Extract the [x, y] coordinate from the center of the cell holding the provided text.  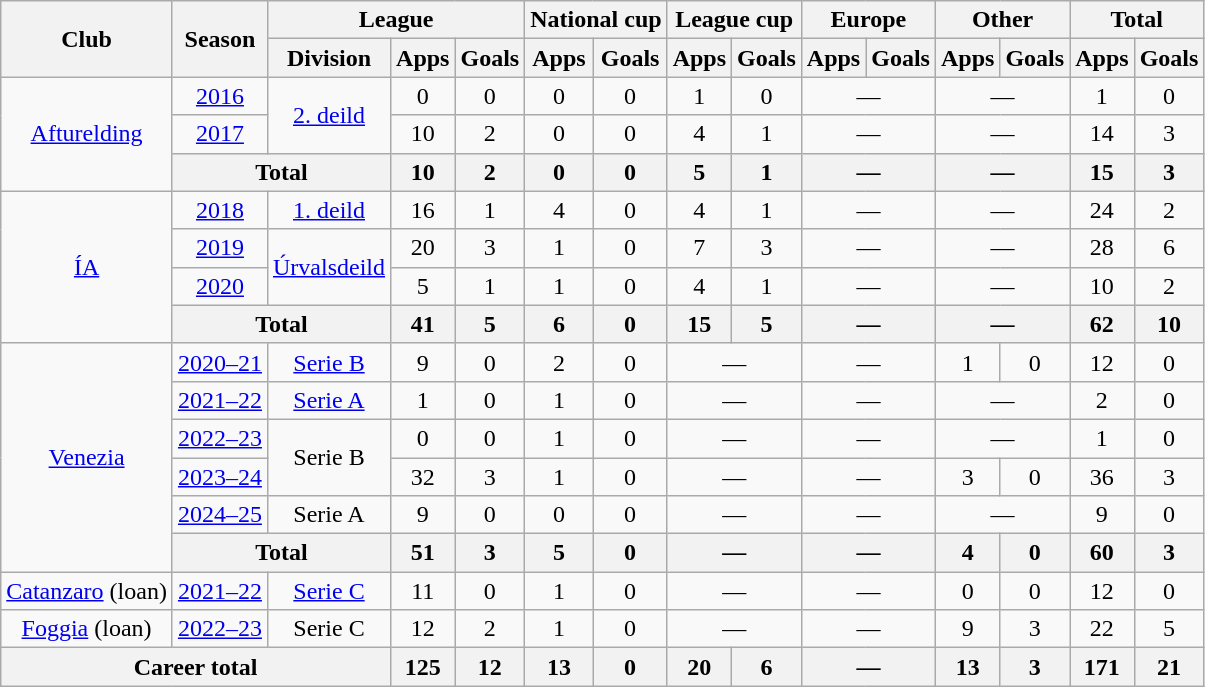
28 [1102, 248]
2018 [220, 210]
Season [220, 39]
2017 [220, 134]
60 [1102, 553]
62 [1102, 324]
22 [1102, 629]
Division [328, 58]
7 [699, 248]
Club [87, 39]
Europe [868, 20]
21 [1169, 667]
32 [423, 477]
Venezia [87, 457]
Catanzaro (loan) [87, 591]
16 [423, 210]
1. deild [328, 210]
2024–25 [220, 515]
League cup [734, 20]
2020–21 [220, 362]
2. deild [328, 115]
Career total [196, 667]
36 [1102, 477]
14 [1102, 134]
125 [423, 667]
171 [1102, 667]
2020 [220, 286]
2019 [220, 248]
2023–24 [220, 477]
24 [1102, 210]
11 [423, 591]
Foggia (loan) [87, 629]
ÍA [87, 267]
Afturelding [87, 134]
Úrvalsdeild [328, 267]
National cup [596, 20]
51 [423, 553]
2016 [220, 96]
Other [1002, 20]
League [396, 20]
41 [423, 324]
